Provide the (X, Y) coordinate of the cell's center where the given text is located.  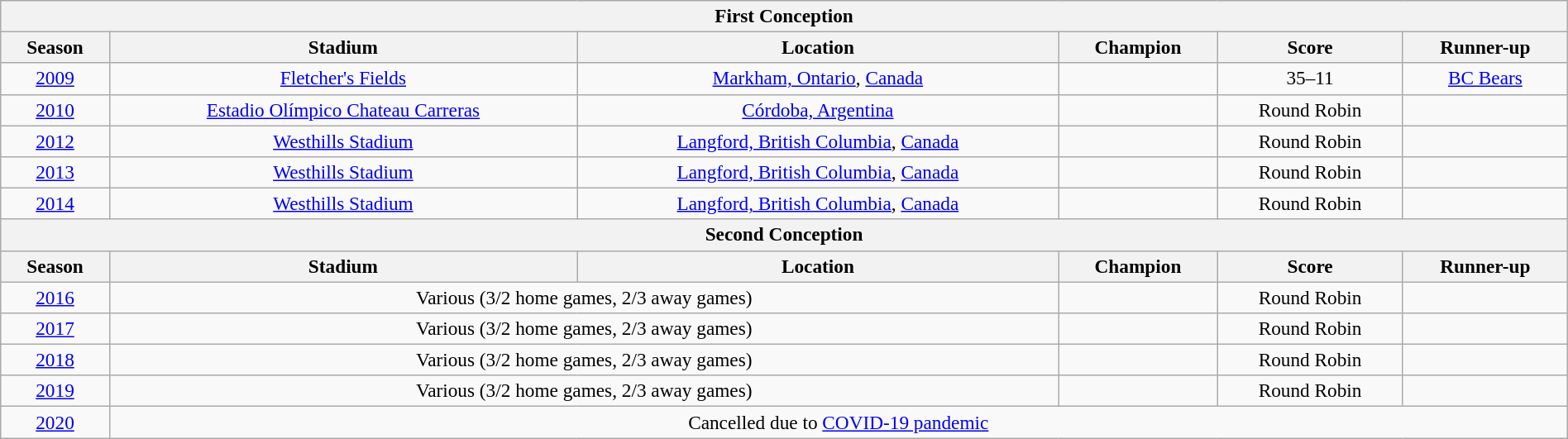
2020 (55, 422)
Second Conception (784, 235)
Fletcher's Fields (342, 79)
Córdoba, Argentina (819, 110)
2009 (55, 79)
Markham, Ontario, Canada (819, 79)
2014 (55, 203)
2017 (55, 328)
Cancelled due to COVID-19 pandemic (839, 422)
BC Bears (1485, 79)
35–11 (1310, 79)
First Conception (784, 16)
2018 (55, 360)
2019 (55, 391)
2012 (55, 141)
2010 (55, 110)
2013 (55, 172)
Estadio Olímpico Chateau Carreras (342, 110)
2016 (55, 297)
